Identify which cell holds the provided text, then report its (x, y) central coordinate. 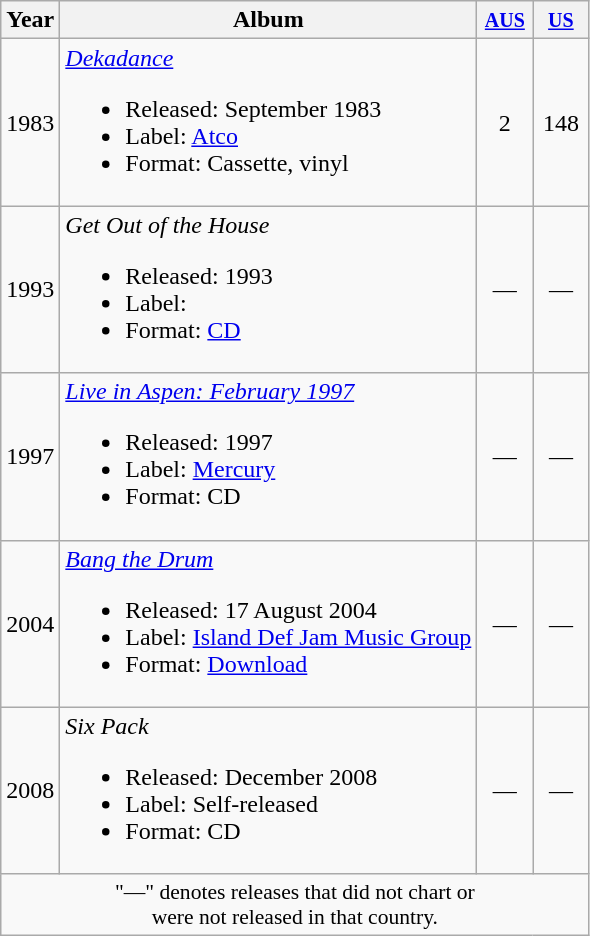
Year (30, 20)
2008 (30, 790)
Six PackReleased: December 2008Label: Self-releasedFormat: CD (268, 790)
1993 (30, 290)
148 (561, 122)
"—" denotes releases that did not chart orwere not released in that country. (295, 904)
AUS (505, 20)
Live in Aspen: February 1997Released: 1997Label: MercuryFormat: CD (268, 456)
Get Out of the HouseReleased: 1993Label:Format: CD (268, 290)
1983 (30, 122)
Bang the DrumReleased: 17 August 2004Label: Island Def Jam Music GroupFormat: Download (268, 624)
2 (505, 122)
Album (268, 20)
US (561, 20)
1997 (30, 456)
2004 (30, 624)
DekadanceReleased: September 1983Label: AtcoFormat: Cassette, vinyl (268, 122)
